Return [x, y] of the center of cell containing provided text 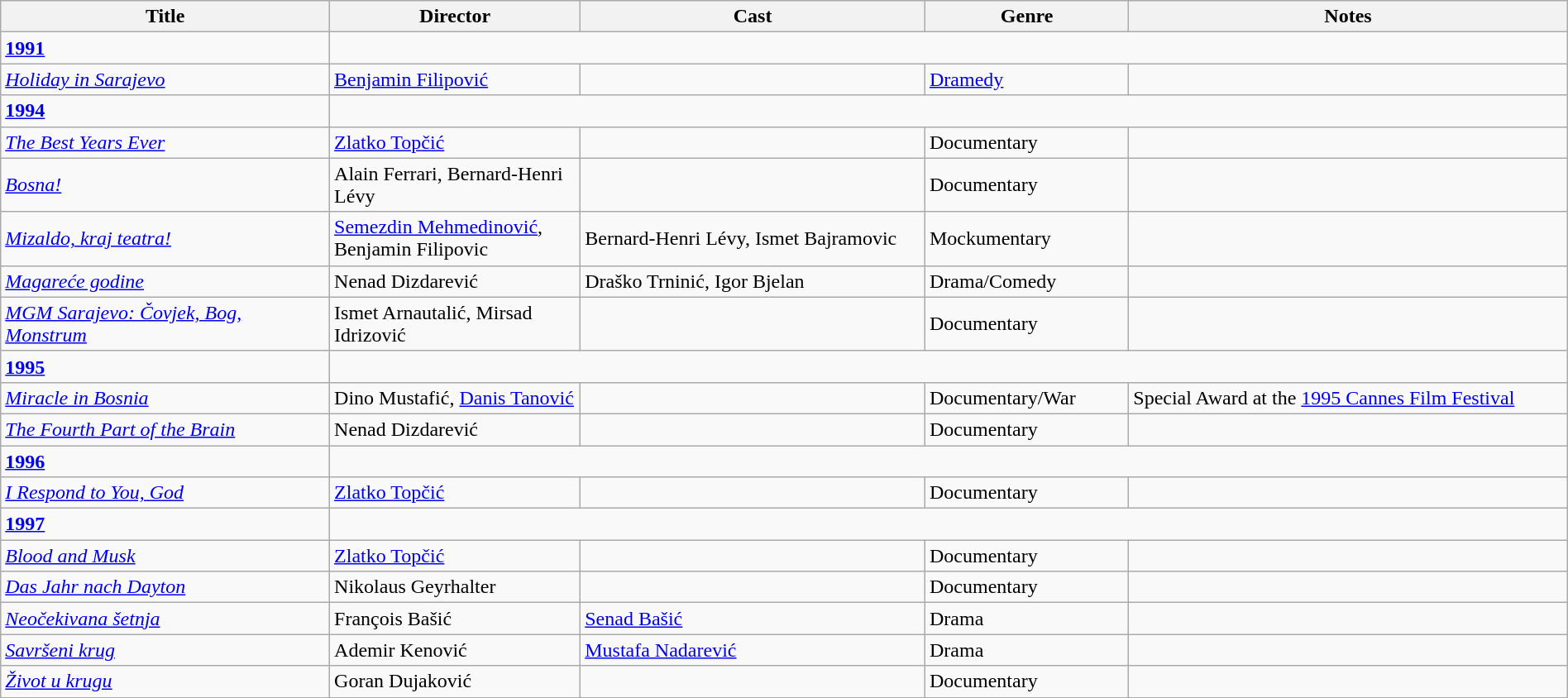
Draško Trninić, Igor Bjelan [753, 281]
Bernard-Henri Lévy, Ismet Bajramovic [753, 238]
Dramedy [1026, 79]
Život u krugu [165, 681]
I Respond to You, God [165, 493]
Ismet Arnautalić, Mirsad Idrizović [455, 324]
Blood and Musk [165, 556]
Miracle in Bosnia [165, 398]
1997 [165, 524]
Dino Mustafić, Danis Tanović [455, 398]
Notes [1348, 17]
Special Award at the 1995 Cannes Film Festival [1348, 398]
Mizaldo, kraj teatra! [165, 238]
Neočekivana šetnja [165, 619]
Goran Dujaković [455, 681]
Nikolaus Geyrhalter [455, 587]
Title [165, 17]
Holiday in Sarajevo [165, 79]
1995 [165, 366]
The Best Years Ever [165, 142]
Das Jahr nach Dayton [165, 587]
1991 [165, 48]
1996 [165, 461]
Director [455, 17]
Mustafa Nadarević [753, 650]
Drama/Comedy [1026, 281]
Ademir Kenović [455, 650]
Cast [753, 17]
Mockumentary [1026, 238]
Alain Ferrari, Bernard-Henri Lévy [455, 185]
Bosna! [165, 185]
Genre [1026, 17]
Benjamin Filipović [455, 79]
François Bašić [455, 619]
Savršeni krug [165, 650]
The Fourth Part of the Brain [165, 429]
1994 [165, 111]
Senad Bašić [753, 619]
Magareće godine [165, 281]
Documentary/War [1026, 398]
MGM Sarajevo: Čovjek, Bog, Monstrum [165, 324]
Semezdin Mehmedinović, Benjamin Filipovic [455, 238]
